Determine the [x, y] coordinate at the center of the cell enclosing the given text.  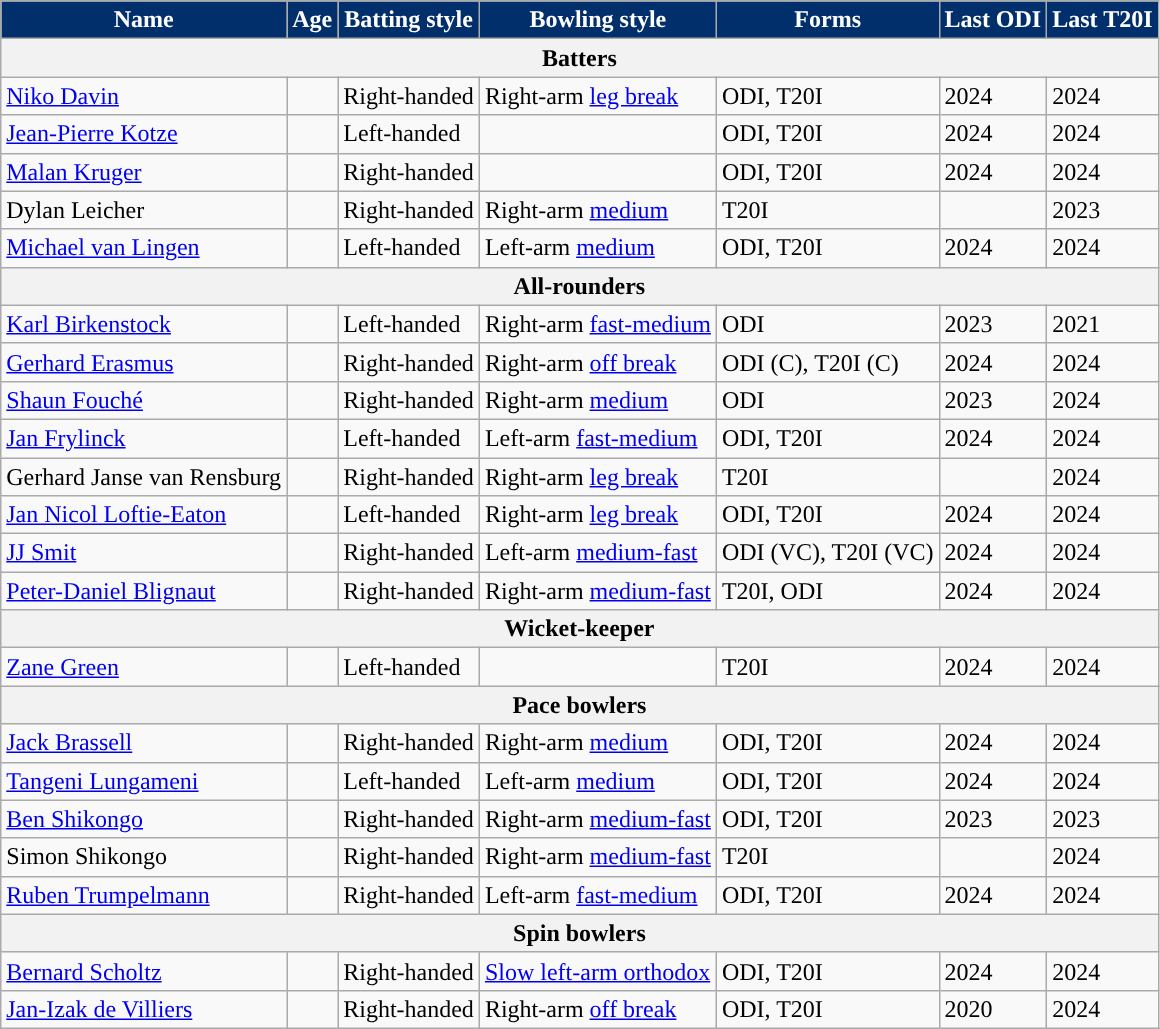
Ben Shikongo [144, 819]
Malan Kruger [144, 172]
Niko Davin [144, 96]
Spin bowlers [580, 933]
2021 [1102, 324]
Karl Birkenstock [144, 324]
Ruben Trumpelmann [144, 895]
ODI (C), T20I (C) [828, 362]
Tangeni Lungameni [144, 781]
Zane Green [144, 667]
Right-arm fast-medium [598, 324]
Peter-Daniel Blignaut [144, 591]
Last T20I [1102, 20]
Last ODI [993, 20]
Forms [828, 20]
Batting style [409, 20]
Jack Brassell [144, 743]
Michael van Lingen [144, 248]
Shaun Fouché [144, 400]
Jan Frylinck [144, 438]
Simon Shikongo [144, 857]
JJ Smit [144, 553]
Gerhard Janse van Rensburg [144, 477]
ODI (VC), T20I (VC) [828, 553]
Gerhard Erasmus [144, 362]
Slow left-arm orthodox [598, 971]
Bernard Scholtz [144, 971]
Jan-Izak de Villiers [144, 1009]
Left-arm medium-fast [598, 553]
T20I, ODI [828, 591]
Pace bowlers [580, 705]
Dylan Leicher [144, 210]
All-rounders [580, 286]
Jan Nicol Loftie-Eaton [144, 515]
Bowling style [598, 20]
Age [312, 20]
2020 [993, 1009]
Name [144, 20]
Wicket-keeper [580, 629]
Batters [580, 58]
Jean-Pierre Kotze [144, 134]
